For the text-containing cell, return its midpoint in [x, y] coordinate format. 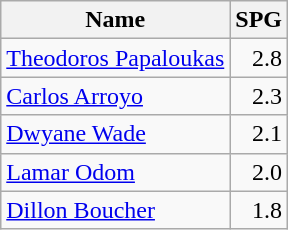
1.8 [259, 210]
2.0 [259, 172]
SPG [259, 20]
Lamar Odom [116, 172]
Carlos Arroyo [116, 96]
Name [116, 20]
Dillon Boucher [116, 210]
Dwyane Wade [116, 134]
2.8 [259, 58]
2.3 [259, 96]
2.1 [259, 134]
Theodoros Papaloukas [116, 58]
